Extract the (x, y) coordinate from the center of the cell holding the provided text.  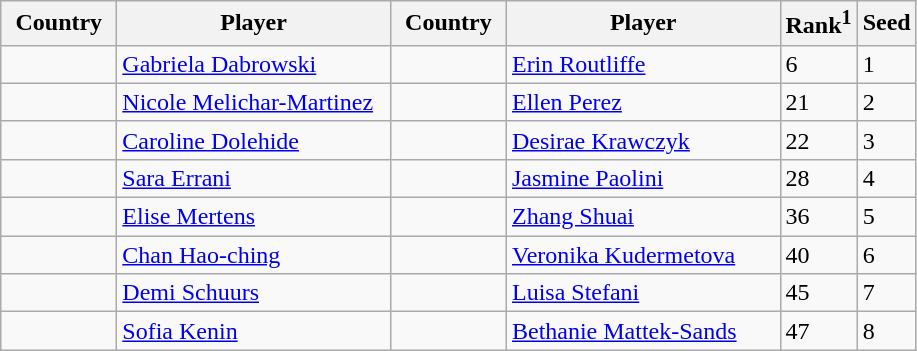
Sara Errani (254, 178)
40 (818, 255)
28 (818, 178)
36 (818, 217)
4 (886, 178)
Bethanie Mattek-Sands (643, 331)
8 (886, 331)
Gabriela Dabrowski (254, 64)
Rank1 (818, 24)
Seed (886, 24)
Ellen Perez (643, 102)
1 (886, 64)
Luisa Stefani (643, 293)
Elise Mertens (254, 217)
45 (818, 293)
22 (818, 140)
3 (886, 140)
Desirae Krawczyk (643, 140)
Chan Hao-ching (254, 255)
7 (886, 293)
Sofia Kenin (254, 331)
21 (818, 102)
Erin Routliffe (643, 64)
Nicole Melichar-Martinez (254, 102)
Caroline Dolehide (254, 140)
5 (886, 217)
Demi Schuurs (254, 293)
Zhang Shuai (643, 217)
Jasmine Paolini (643, 178)
2 (886, 102)
Veronika Kudermetova (643, 255)
47 (818, 331)
